Locate the cell with the specified text and output its [X, Y] center coordinate. 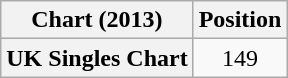
UK Singles Chart [97, 58]
Position [240, 20]
149 [240, 58]
Chart (2013) [97, 20]
